Identify which cell holds the provided text, then report its (X, Y) central coordinate. 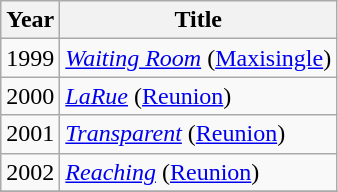
LaRue (Reunion) (198, 96)
Waiting Room (Maxisingle) (198, 58)
2001 (30, 134)
2000 (30, 96)
1999 (30, 58)
Year (30, 20)
Transparent (Reunion) (198, 134)
2002 (30, 172)
Reaching (Reunion) (198, 172)
Title (198, 20)
